Provide the [X, Y] coordinate of the cell's center where the given text is located.  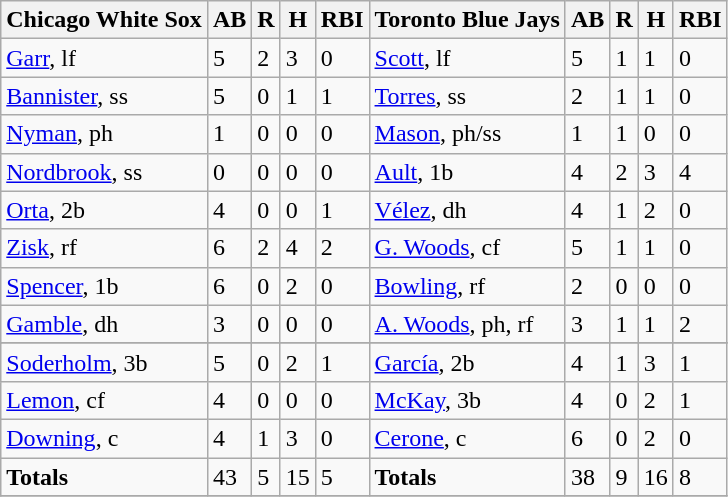
Ault, 1b [467, 172]
Spencer, 1b [104, 286]
Zisk, rf [104, 248]
A. Woods, ph, rf [467, 324]
Toronto Blue Jays [467, 20]
Garr, lf [104, 58]
Bowling, rf [467, 286]
Nordbrook, ss [104, 172]
Downing, c [104, 438]
Scott, lf [467, 58]
16 [656, 477]
15 [298, 477]
9 [624, 477]
43 [229, 477]
Chicago White Sox [104, 20]
Cerone, c [467, 438]
Torres, ss [467, 96]
Nyman, ph [104, 134]
Soderholm, 3b [104, 362]
Lemon, cf [104, 400]
38 [587, 477]
G. Woods, cf [467, 248]
8 [700, 477]
Orta, 2b [104, 210]
García, 2b [467, 362]
McKay, 3b [467, 400]
Gamble, dh [104, 324]
Vélez, dh [467, 210]
Mason, ph/ss [467, 134]
Bannister, ss [104, 96]
